Pinpoint the cell where the given text exists, returning its [x, y] midpoint coordinate. 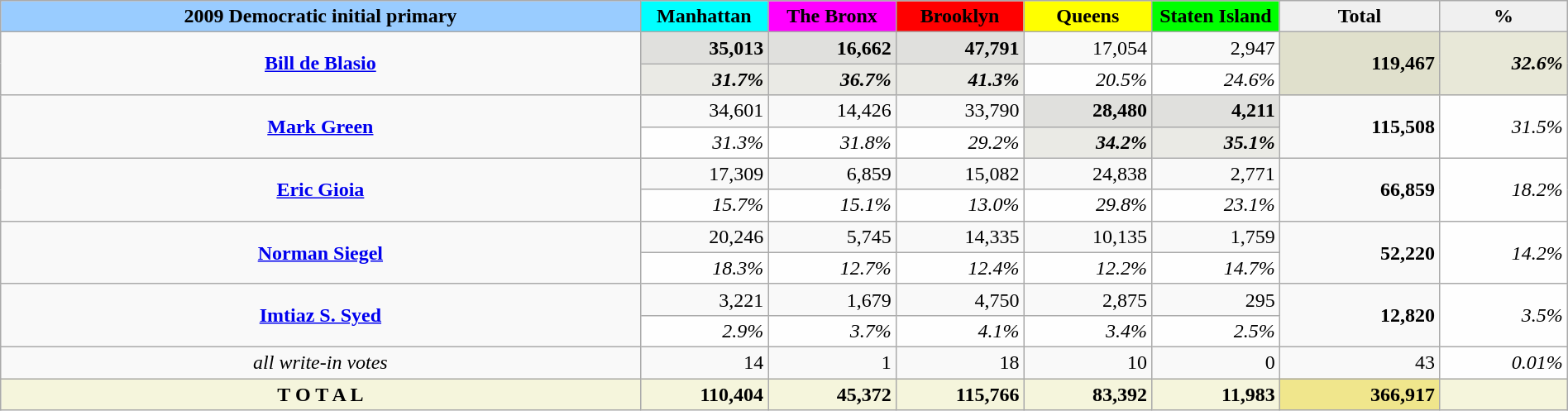
1,759 [1216, 237]
Staten Island [1216, 17]
15.1% [832, 205]
35.1% [1216, 142]
3.5% [1503, 315]
32.6% [1503, 64]
5,745 [832, 237]
10,135 [1088, 237]
2.9% [705, 331]
18.2% [1503, 189]
2.5% [1216, 331]
17,054 [1088, 48]
3.4% [1088, 331]
Manhattan [705, 17]
31.5% [1503, 127]
36.7% [832, 79]
10 [1088, 362]
28,480 [1088, 111]
Eric Gioia [321, 189]
4.1% [959, 331]
15,082 [959, 174]
4,750 [959, 299]
15.7% [705, 205]
52,220 [1360, 252]
83,392 [1088, 394]
3.7% [832, 331]
0 [1216, 362]
3,221 [705, 299]
17,309 [705, 174]
18.3% [705, 268]
119,467 [1360, 64]
24,838 [1088, 174]
Brooklyn [959, 17]
16,662 [832, 48]
366,917 [1360, 394]
The Bronx [832, 17]
20,246 [705, 237]
4,211 [1216, 111]
29.2% [959, 142]
14.2% [1503, 252]
14.7% [1216, 268]
Norman Siegel [321, 252]
12.4% [959, 268]
43 [1360, 362]
34.2% [1088, 142]
2,875 [1088, 299]
11,983 [1216, 394]
115,766 [959, 394]
115,508 [1360, 127]
12.7% [832, 268]
T O T A L [321, 394]
41.3% [959, 79]
12,820 [1360, 315]
1 [832, 362]
6,859 [832, 174]
34,601 [705, 111]
29.8% [1088, 205]
31.7% [705, 79]
47,791 [959, 48]
35,013 [705, 48]
45,372 [832, 394]
31.3% [705, 142]
23.1% [1216, 205]
295 [1216, 299]
Imtiaz S. Syed [321, 315]
33,790 [959, 111]
31.8% [832, 142]
0.01% [1503, 362]
20.5% [1088, 79]
2,771 [1216, 174]
Queens [1088, 17]
1,679 [832, 299]
% [1503, 17]
Total [1360, 17]
12.2% [1088, 268]
18 [959, 362]
24.6% [1216, 79]
all write-in votes [321, 362]
2009 Democratic initial primary [321, 17]
Bill de Blasio [321, 64]
14,426 [832, 111]
110,404 [705, 394]
14 [705, 362]
14,335 [959, 237]
13.0% [959, 205]
66,859 [1360, 189]
2,947 [1216, 48]
Mark Green [321, 127]
